Provide the (X, Y) coordinate of the cell's center where the given text is located.  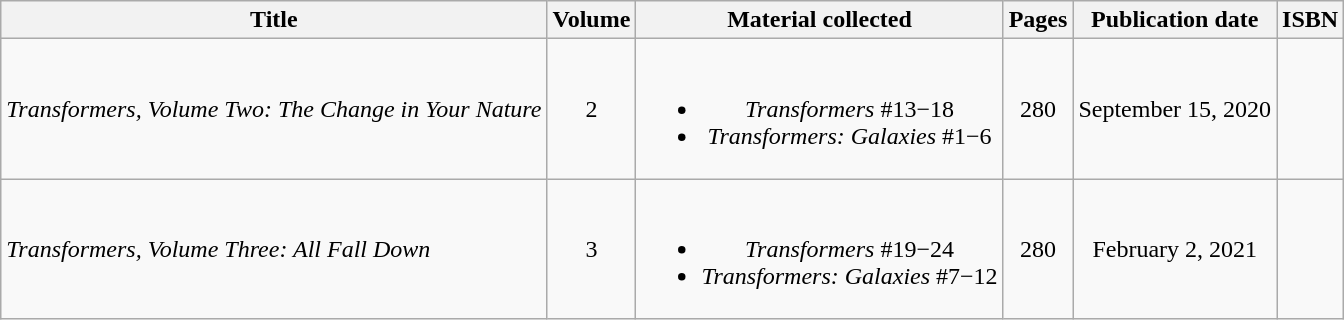
3 (592, 249)
Transformers #13−18Transformers: Galaxies #1−6 (820, 109)
Title (274, 20)
September 15, 2020 (1175, 109)
February 2, 2021 (1175, 249)
Material collected (820, 20)
ISBN (1310, 20)
Transformers, Volume Two: The Change in Your Nature (274, 109)
Transformers, Volume Three: All Fall Down (274, 249)
2 (592, 109)
Pages (1038, 20)
Transformers #19−24Transformers: Galaxies #7−12 (820, 249)
Volume (592, 20)
Publication date (1175, 20)
